Identify which cell holds the provided text, then report its (x, y) central coordinate. 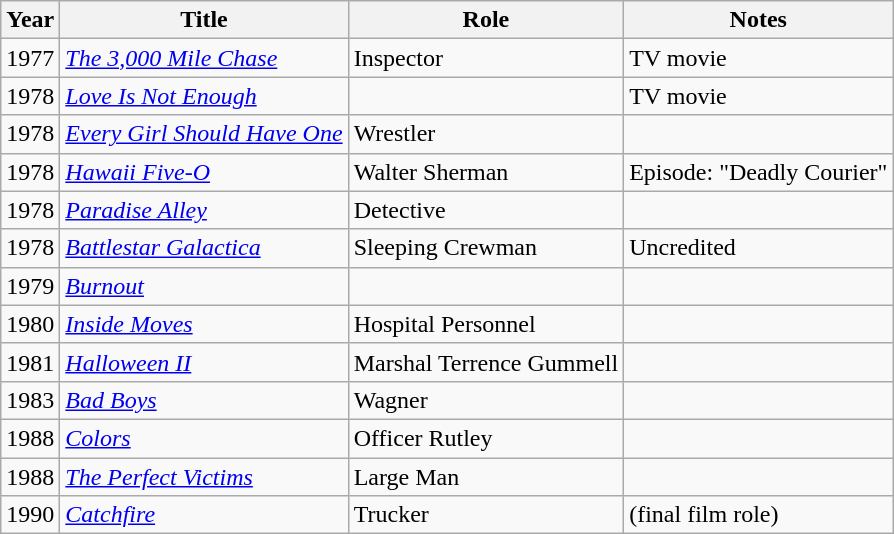
Officer Rutley (486, 438)
Uncredited (758, 248)
Catchfire (204, 515)
Sleeping Crewman (486, 248)
Marshal Terrence Gummell (486, 362)
1983 (30, 400)
Bad Boys (204, 400)
Detective (486, 210)
1979 (30, 286)
Hawaii Five-O (204, 172)
Every Girl Should Have One (204, 134)
Paradise Alley (204, 210)
Walter Sherman (486, 172)
1981 (30, 362)
The 3,000 Mile Chase (204, 58)
Inside Moves (204, 324)
1980 (30, 324)
Notes (758, 20)
Wrestler (486, 134)
1977 (30, 58)
Large Man (486, 477)
Burnout (204, 286)
1990 (30, 515)
Battlestar Galactica (204, 248)
Love Is Not Enough (204, 96)
Episode: "Deadly Courier" (758, 172)
Hospital Personnel (486, 324)
Halloween II (204, 362)
The Perfect Victims (204, 477)
Role (486, 20)
Title (204, 20)
Colors (204, 438)
Year (30, 20)
Trucker (486, 515)
Inspector (486, 58)
Wagner (486, 400)
(final film role) (758, 515)
